Output the [x, y] coordinate of the center of the cell containing the given text.  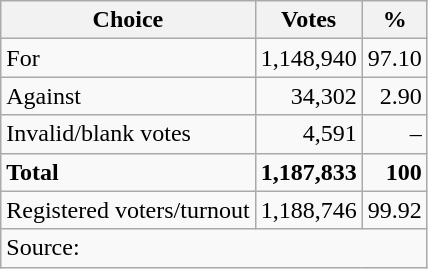
4,591 [308, 134]
Invalid/blank votes [128, 134]
For [128, 58]
Against [128, 96]
Registered voters/turnout [128, 210]
99.92 [394, 210]
34,302 [308, 96]
% [394, 20]
Source: [214, 248]
1,188,746 [308, 210]
97.10 [394, 58]
Choice [128, 20]
Total [128, 172]
2.90 [394, 96]
1,148,940 [308, 58]
– [394, 134]
1,187,833 [308, 172]
100 [394, 172]
Votes [308, 20]
